Search for the cell housing the specified text and yield its (x, y) center coordinate. 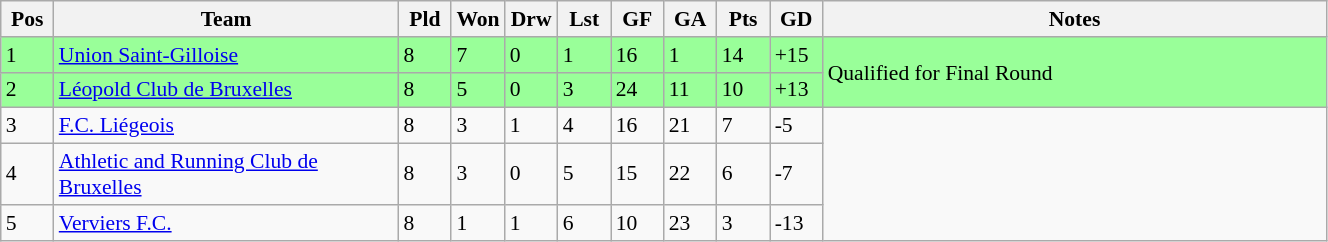
Union Saint-Gilloise (226, 55)
Won (478, 19)
24 (638, 90)
Pos (28, 19)
2 (28, 90)
22 (690, 174)
-5 (796, 126)
Lst (584, 19)
+13 (796, 90)
Qualified for Final Round (1075, 72)
-13 (796, 223)
Pld (424, 19)
21 (690, 126)
GA (690, 19)
GF (638, 19)
F.C. Liégeois (226, 126)
Léopold Club de Bruxelles (226, 90)
Athletic and Running Club de Bruxelles (226, 174)
-7 (796, 174)
Notes (1075, 19)
23 (690, 223)
Pts (744, 19)
11 (690, 90)
Team (226, 19)
14 (744, 55)
GD (796, 19)
Verviers F.C. (226, 223)
+15 (796, 55)
Drw (532, 19)
15 (638, 174)
